Pinpoint the cell where the given text exists, returning its (X, Y) midpoint coordinate. 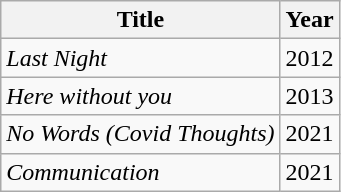
Title (140, 20)
No Words (Covid Thoughts) (140, 134)
2013 (310, 96)
2012 (310, 58)
Last Night (140, 58)
Communication (140, 172)
Year (310, 20)
Here without you (140, 96)
